Output the [x, y] coordinate of the center of the cell containing the given text.  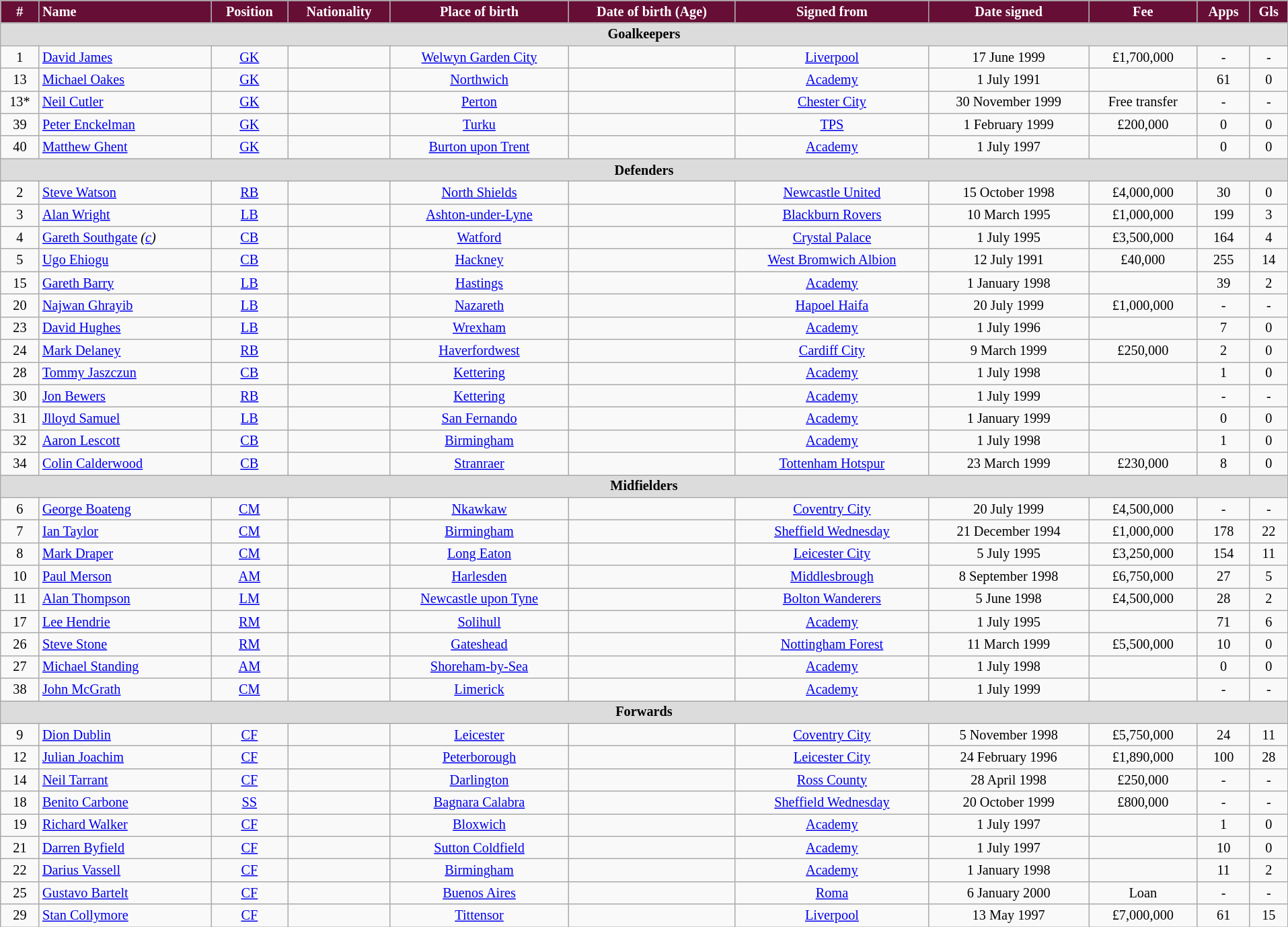
1 February 1999 [1009, 124]
Jon Bewers [125, 396]
Northwich [479, 79]
Harlesden [479, 576]
6 January 2000 [1009, 893]
Cardiff City [831, 350]
100 [1223, 757]
Chester City [831, 102]
20 [20, 305]
Place of birth [479, 11]
# [20, 11]
SS [250, 803]
Forwards [644, 712]
Peter Enckelman [125, 124]
Jlloyd Samuel [125, 418]
Date of birth (Age) [652, 11]
18 [20, 803]
Steve Stone [125, 644]
5 November 1998 [1009, 735]
£5,750,000 [1143, 735]
Ashton-under-Lyne [479, 215]
£4,000,000 [1143, 192]
17 June 1999 [1009, 56]
John McGrath [125, 690]
38 [20, 690]
Midfielders [644, 486]
£200,000 [1143, 124]
Aaron Lescott [125, 441]
Mark Draper [125, 554]
Blackburn Rovers [831, 215]
Bloxwich [479, 825]
11 March 1999 [1009, 644]
199 [1223, 215]
Limerick [479, 690]
8 September 1998 [1009, 576]
Darlington [479, 780]
25 [20, 893]
5 June 1998 [1009, 599]
154 [1223, 554]
Julian Joachim [125, 757]
20 October 1999 [1009, 803]
Long Eaton [479, 554]
9 March 1999 [1009, 350]
Burton upon Trent [479, 147]
28 April 1998 [1009, 780]
Steve Watson [125, 192]
Solihull [479, 622]
Watford [479, 237]
Neil Tarrant [125, 780]
TPS [831, 124]
26 [20, 644]
Tittensor [479, 916]
Mark Delaney [125, 350]
15 October 1998 [1009, 192]
Signed from [831, 11]
Middlesbrough [831, 576]
12 July 1991 [1009, 260]
19 [20, 825]
Goalkeepers [644, 34]
12 [20, 757]
21 December 1994 [1009, 531]
40 [20, 147]
Welwyn Garden City [479, 56]
Nkawkaw [479, 509]
1 January 1999 [1009, 418]
North Shields [479, 192]
Colin Calderwood [125, 463]
West Bromwich Albion [831, 260]
Newcastle upon Tyne [479, 599]
Darren Byfield [125, 848]
71 [1223, 622]
Najwan Ghrayib [125, 305]
Hackney [479, 260]
Free transfer [1143, 102]
Stan Collymore [125, 916]
Alan Wright [125, 215]
13 [20, 79]
Hastings [479, 283]
£3,500,000 [1143, 237]
24 February 1996 [1009, 757]
£230,000 [1143, 463]
31 [20, 418]
Dion Dublin [125, 735]
255 [1223, 260]
Ross County [831, 780]
29 [20, 916]
George Boateng [125, 509]
Loan [1143, 893]
Sutton Coldfield [479, 848]
Benito Carbone [125, 803]
23 March 1999 [1009, 463]
£7,000,000 [1143, 916]
£3,250,000 [1143, 554]
21 [20, 848]
Tottenham Hotspur [831, 463]
Name [125, 11]
Roma [831, 893]
£6,750,000 [1143, 576]
Bolton Wanderers [831, 599]
Gateshead [479, 644]
Paul Merson [125, 576]
£800,000 [1143, 803]
Tommy Jaszczun [125, 373]
Neil Cutler [125, 102]
178 [1223, 531]
Turku [479, 124]
Ugo Ehiogu [125, 260]
Crystal Palace [831, 237]
LM [250, 599]
Fee [1143, 11]
Matthew Ghent [125, 147]
Michael Standing [125, 667]
£1,700,000 [1143, 56]
Ian Taylor [125, 531]
30 November 1999 [1009, 102]
£40,000 [1143, 260]
Newcastle United [831, 192]
Buenos Aires [479, 893]
Alan Thompson [125, 599]
Nottingham Forest [831, 644]
Apps [1223, 11]
1 July 1996 [1009, 328]
David James [125, 56]
164 [1223, 237]
13 May 1997 [1009, 916]
Haverfordwest [479, 350]
Shoreham-by-Sea [479, 667]
Defenders [644, 170]
17 [20, 622]
10 March 1995 [1009, 215]
1 July 1991 [1009, 79]
Perton [479, 102]
Gls [1268, 11]
£1,890,000 [1143, 757]
Bagnara Calabra [479, 803]
Gareth Southgate (c) [125, 237]
Position [250, 11]
Stranraer [479, 463]
Leicester [479, 735]
Nazareth [479, 305]
34 [20, 463]
Michael Oakes [125, 79]
23 [20, 328]
San Fernando [479, 418]
5 July 1995 [1009, 554]
Wrexham [479, 328]
13* [20, 102]
Peterborough [479, 757]
Richard Walker [125, 825]
Date signed [1009, 11]
Hapoel Haifa [831, 305]
£5,500,000 [1143, 644]
Gareth Barry [125, 283]
David Hughes [125, 328]
32 [20, 441]
Gustavo Bartelt [125, 893]
9 [20, 735]
Darius Vassell [125, 870]
Lee Hendrie [125, 622]
Nationality [339, 11]
